Scan for the cell matching the given text and deliver its [X, Y] coordinate at center. 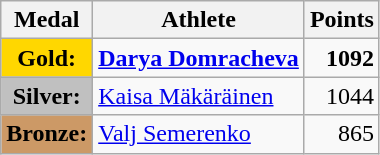
Points [342, 20]
Gold: [47, 58]
1092 [342, 58]
Silver: [47, 96]
Kaisa Mäkäräinen [199, 96]
Medal [47, 20]
1044 [342, 96]
Bronze: [47, 134]
Athlete [199, 20]
865 [342, 134]
Valj Semerenko [199, 134]
Darya Domracheva [199, 58]
